Output the [X, Y] coordinate of the center of the cell containing the given text.  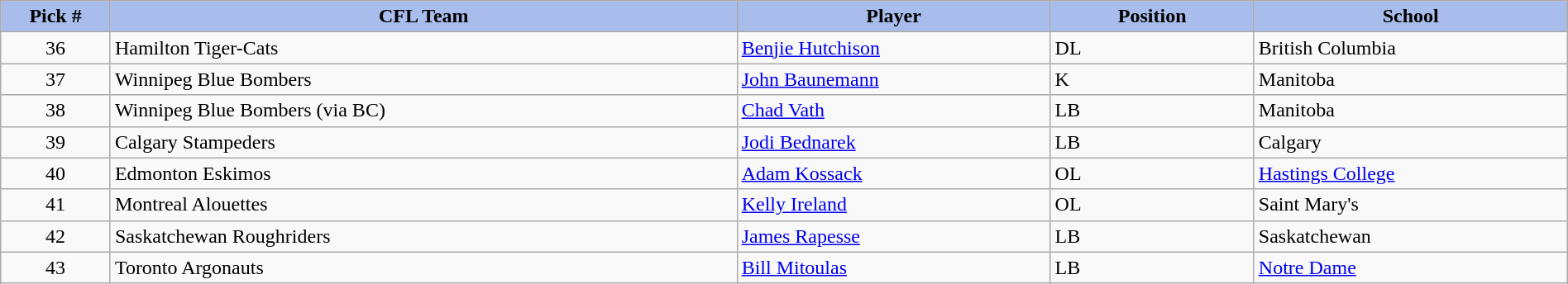
40 [56, 173]
School [1411, 17]
Winnipeg Blue Bombers (via BC) [423, 111]
British Columbia [1411, 48]
Adam Kossack [893, 173]
Position [1152, 17]
Saskatchewan Roughriders [423, 236]
Toronto Argonauts [423, 267]
38 [56, 111]
Hamilton Tiger-Cats [423, 48]
Chad Vath [893, 111]
41 [56, 205]
37 [56, 79]
39 [56, 142]
42 [56, 236]
43 [56, 267]
Notre Dame [1411, 267]
James Rapesse [893, 236]
36 [56, 48]
Winnipeg Blue Bombers [423, 79]
Montreal Alouettes [423, 205]
John Baunemann [893, 79]
Pick # [56, 17]
Calgary Stampeders [423, 142]
Saskatchewan [1411, 236]
Benjie Hutchison [893, 48]
Calgary [1411, 142]
Player [893, 17]
Hastings College [1411, 173]
Saint Mary's [1411, 205]
Jodi Bednarek [893, 142]
Kelly Ireland [893, 205]
Edmonton Eskimos [423, 173]
CFL Team [423, 17]
DL [1152, 48]
K [1152, 79]
Bill Mitoulas [893, 267]
